Capture the cell that displays the provided text and extract its [X, Y] central coordinate. 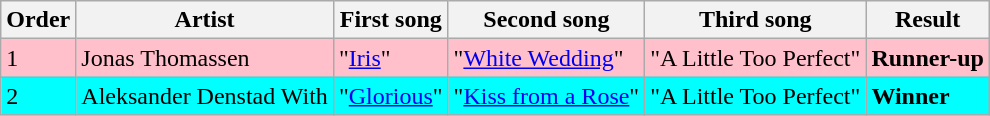
Third song [756, 20]
"White Wedding" [546, 58]
Second song [546, 20]
Winner [928, 96]
First song [390, 20]
1 [38, 58]
Jonas Thomassen [205, 58]
"Kiss from a Rose" [546, 96]
Aleksander Denstad With [205, 96]
Order [38, 20]
2 [38, 96]
Artist [205, 20]
"Glorious" [390, 96]
Runner-up [928, 58]
Result [928, 20]
"Iris" [390, 58]
